Scan for the cell matching the given text and deliver its [x, y] coordinate at center. 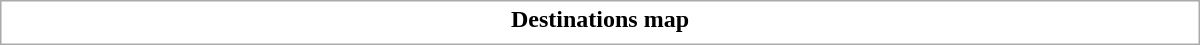
Destinations map [600, 19]
